Locate the cell with the specified text and output its [x, y] center coordinate. 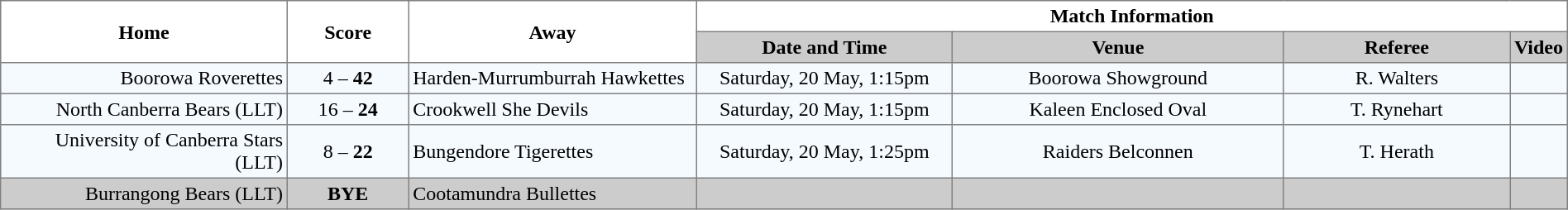
R. Walters [1397, 79]
Video [1539, 47]
University of Canberra Stars (LLT) [144, 151]
4 – 42 [347, 79]
Match Information [1131, 17]
Burrangong Bears (LLT) [144, 193]
Harden-Murrumburrah Hawkettes [552, 79]
Date and Time [824, 47]
Raiders Belconnen [1118, 151]
16 – 24 [347, 109]
Cootamundra Bullettes [552, 193]
Boorowa Roverettes [144, 79]
Kaleen Enclosed Oval [1118, 109]
Boorowa Showground [1118, 79]
Saturday, 20 May, 1:25pm [824, 151]
Referee [1397, 47]
T. Herath [1397, 151]
T. Rynehart [1397, 109]
Score [347, 31]
BYE [347, 193]
North Canberra Bears (LLT) [144, 109]
Home [144, 31]
8 – 22 [347, 151]
Bungendore Tigerettes [552, 151]
Crookwell She Devils [552, 109]
Away [552, 31]
Venue [1118, 47]
